Find where the given text appears and provide that cell's center as [x, y] coordinate. 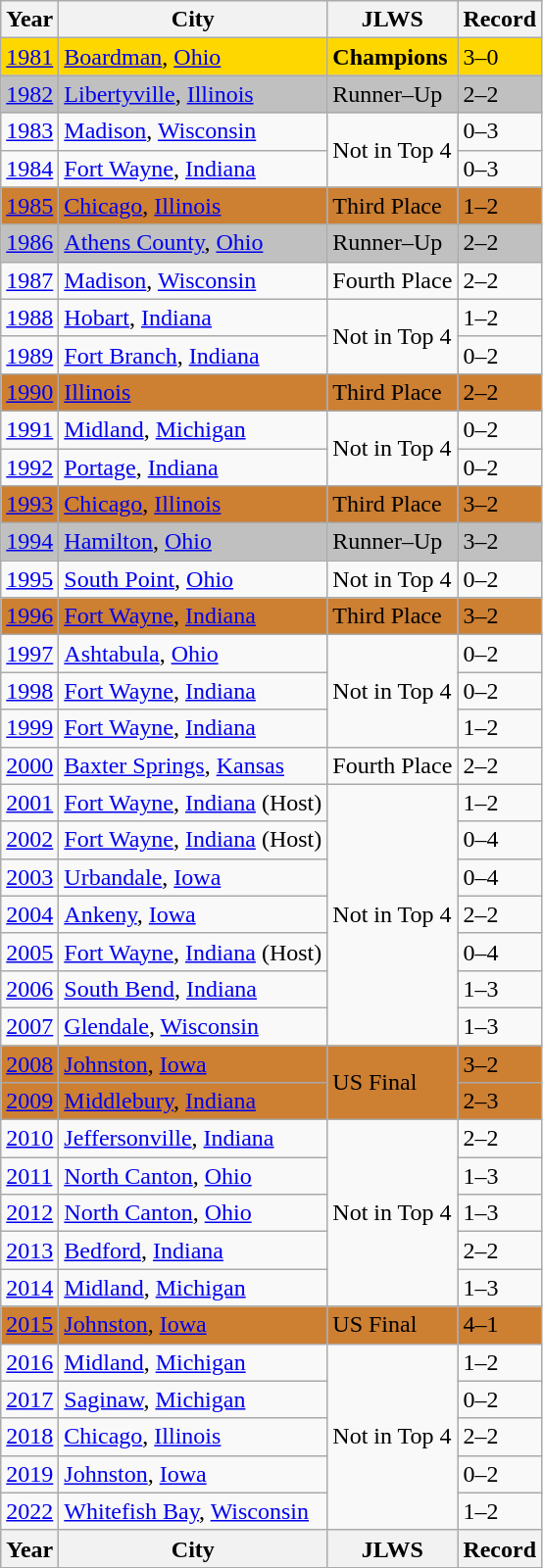
4–1 [500, 1325]
2004 [29, 914]
2019 [29, 1474]
2015 [29, 1325]
2009 [29, 1102]
2000 [29, 765]
Hamilton, Ohio [193, 542]
2018 [29, 1437]
2001 [29, 803]
Ankeny, Iowa [193, 914]
1991 [29, 429]
2017 [29, 1399]
Fort Branch, Indiana [193, 355]
Portage, Indiana [193, 467]
1994 [29, 542]
1986 [29, 243]
Urbandale, Iowa [193, 877]
2010 [29, 1139]
1992 [29, 467]
1985 [29, 206]
1988 [29, 318]
2022 [29, 1511]
South Bend, Indiana [193, 989]
Bedford, Indiana [193, 1250]
Boardman, Ohio [193, 57]
2012 [29, 1213]
1999 [29, 728]
2002 [29, 840]
Saginaw, Michigan [193, 1399]
Whitefish Bay, Wisconsin [193, 1511]
Ashtabula, Ohio [193, 654]
Athens County, Ohio [193, 243]
3–0 [500, 57]
2014 [29, 1288]
1998 [29, 691]
South Point, Ohio [193, 579]
2016 [29, 1362]
2005 [29, 952]
1982 [29, 94]
2003 [29, 877]
Baxter Springs, Kansas [193, 765]
1997 [29, 654]
Middlebury, Indiana [193, 1102]
2011 [29, 1176]
1983 [29, 131]
2007 [29, 1026]
Libertyville, Illinois [193, 94]
2006 [29, 989]
Illinois [193, 392]
2013 [29, 1250]
1987 [29, 280]
2–3 [500, 1102]
1996 [29, 616]
Glendale, Wisconsin [193, 1026]
Champions [392, 57]
Jeffersonville, Indiana [193, 1139]
1984 [29, 169]
1981 [29, 57]
Hobart, Indiana [193, 318]
1995 [29, 579]
1993 [29, 505]
2008 [29, 1063]
1990 [29, 392]
1989 [29, 355]
